Locate the cell with the specified text and output its [X, Y] center coordinate. 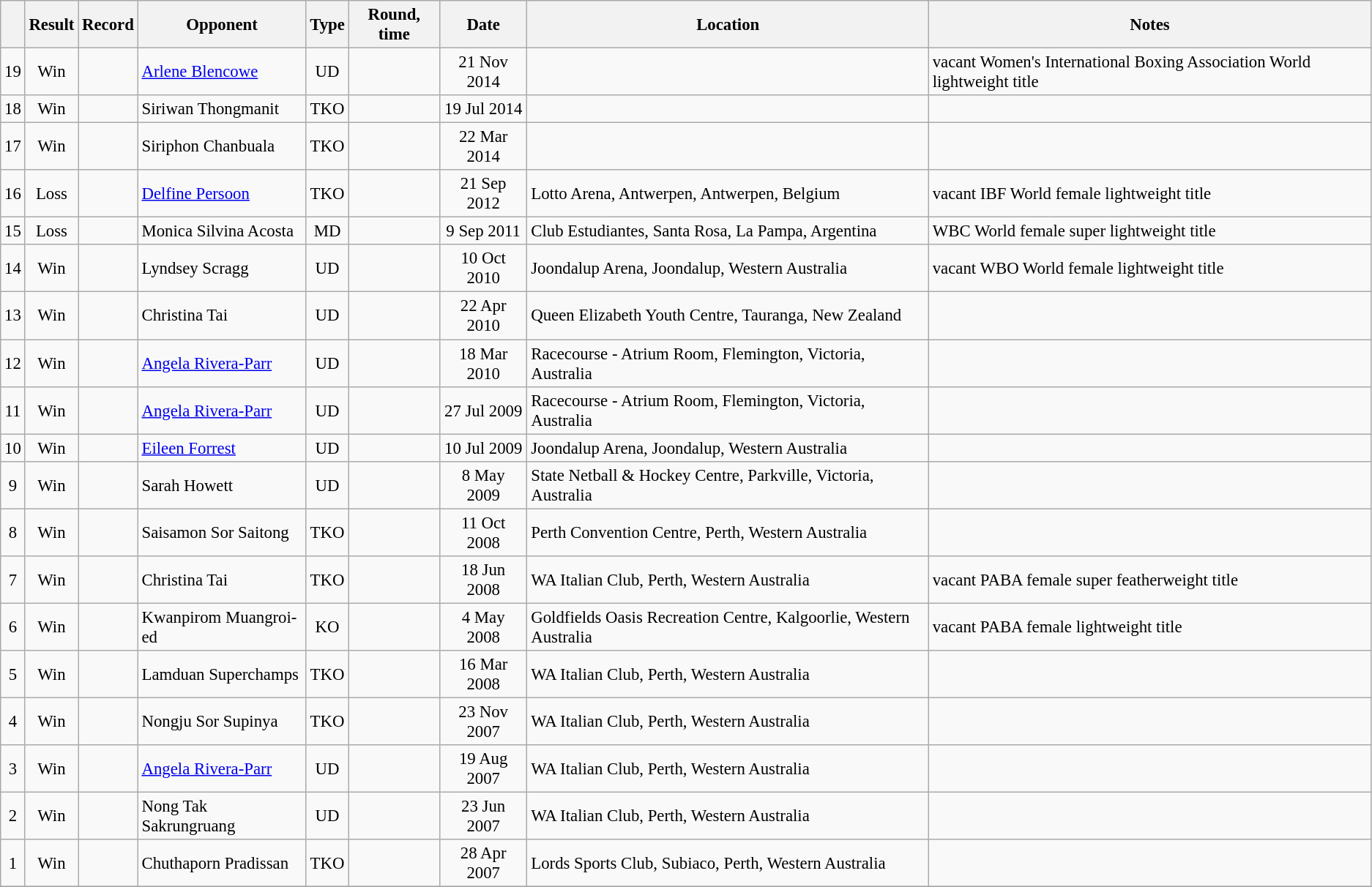
Lotto Arena, Antwerpen, Antwerpen, Belgium [728, 193]
vacant PABA female super featherweight title [1149, 580]
5 [13, 675]
Date [483, 25]
8 May 2009 [483, 484]
Queen Elizabeth Youth Centre, Tauranga, New Zealand [728, 316]
Lyndsey Scragg [222, 268]
17 [13, 146]
10 Jul 2009 [483, 448]
Nong Tak Sakrungruang [222, 817]
Chuthaporn Pradissan [222, 864]
WBC World female super lightweight title [1149, 231]
Record [108, 25]
Type [327, 25]
18 Mar 2010 [483, 363]
9 Sep 2011 [483, 231]
Nongju Sor Supinya [222, 722]
vacant WBO World female lightweight title [1149, 268]
2 [13, 817]
13 [13, 316]
21 Nov 2014 [483, 72]
4 May 2008 [483, 626]
Eileen Forrest [222, 448]
Opponent [222, 25]
22 Apr 2010 [483, 316]
Perth Convention Centre, Perth, Western Australia [728, 533]
Goldfields Oasis Recreation Centre, Kalgoorlie, Western Australia [728, 626]
23 Nov 2007 [483, 722]
vacant PABA female lightweight title [1149, 626]
Siriwan Thongmanit [222, 109]
Club Estudiantes, Santa Rosa, La Pampa, Argentina [728, 231]
10 Oct 2010 [483, 268]
12 [13, 363]
Lamduan Superchamps [222, 675]
10 [13, 448]
Kwanpirom Muangroi-ed [222, 626]
8 [13, 533]
Sarah Howett [222, 484]
Siriphon Chanbuala [222, 146]
15 [13, 231]
19 Aug 2007 [483, 768]
16 Mar 2008 [483, 675]
State Netball & Hockey Centre, Parkville, Victoria, Australia [728, 484]
7 [13, 580]
vacant IBF World female lightweight title [1149, 193]
Result [51, 25]
4 [13, 722]
21 Sep 2012 [483, 193]
28 Apr 2007 [483, 864]
vacant Women's International Boxing Association World lightweight title [1149, 72]
Delfine Persoon [222, 193]
9 [13, 484]
Round, time [394, 25]
14 [13, 268]
22 Mar 2014 [483, 146]
16 [13, 193]
6 [13, 626]
KO [327, 626]
Lords Sports Club, Subiaco, Perth, Western Australia [728, 864]
18 [13, 109]
Notes [1149, 25]
MD [327, 231]
19 [13, 72]
Location [728, 25]
1 [13, 864]
Monica Silvina Acosta [222, 231]
Arlene Blencowe [222, 72]
23 Jun 2007 [483, 817]
11 [13, 410]
Saisamon Sor Saitong [222, 533]
27 Jul 2009 [483, 410]
3 [13, 768]
19 Jul 2014 [483, 109]
18 Jun 2008 [483, 580]
11 Oct 2008 [483, 533]
